Determine the (x, y) coordinate at the center of the cell enclosing the given text.  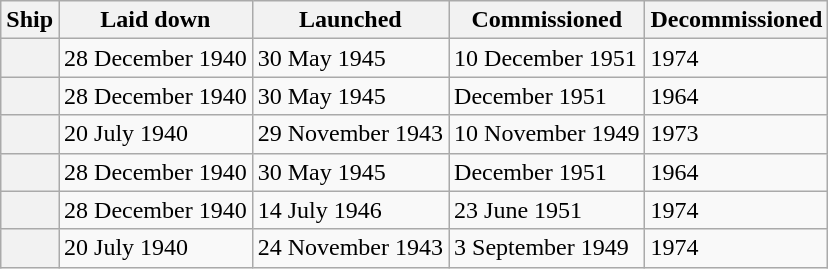
23 June 1951 (547, 210)
1973 (736, 134)
24 November 1943 (350, 248)
14 July 1946 (350, 210)
Commissioned (547, 20)
29 November 1943 (350, 134)
3 September 1949 (547, 248)
10 December 1951 (547, 58)
Launched (350, 20)
Ship (30, 20)
10 November 1949 (547, 134)
Laid down (156, 20)
Decommissioned (736, 20)
